Provide the (X, Y) coordinate of the cell's center where the given text is located.  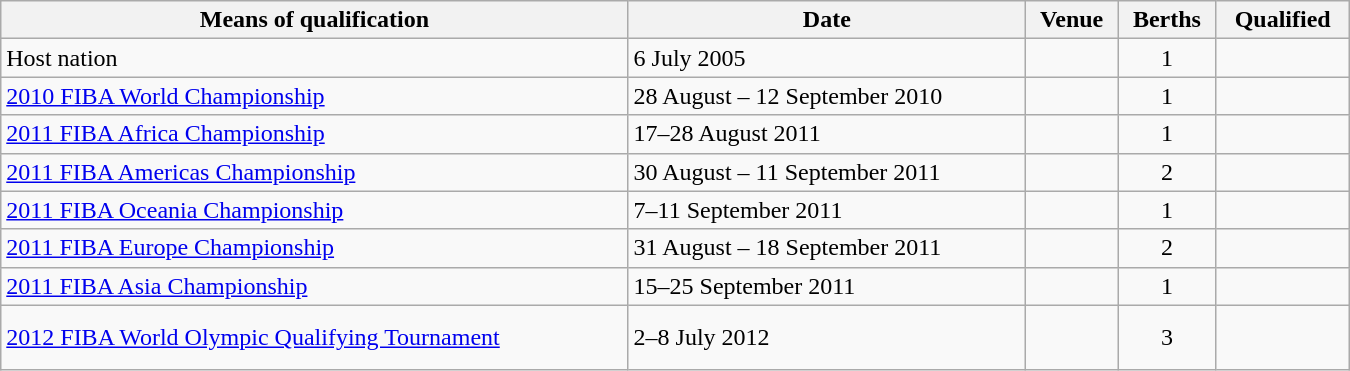
6 July 2005 (827, 58)
2012 FIBA World Olympic Qualifying Tournament (314, 338)
Host nation (314, 58)
Date (827, 20)
Berths (1167, 20)
2011 FIBA Americas Championship (314, 172)
2011 FIBA Asia Championship (314, 286)
2011 FIBA Europe Championship (314, 248)
2011 FIBA Oceania Championship (314, 210)
2010 FIBA World Championship (314, 96)
2011 FIBA Africa Championship (314, 134)
17–28 August 2011 (827, 134)
Means of qualification (314, 20)
31 August – 18 September 2011 (827, 248)
2–8 July 2012 (827, 338)
Qualified (1282, 20)
30 August – 11 September 2011 (827, 172)
15–25 September 2011 (827, 286)
Venue (1072, 20)
3 (1167, 338)
7–11 September 2011 (827, 210)
28 August – 12 September 2010 (827, 96)
